From the cell containing the given text, extract its center point as (x, y) coordinate. 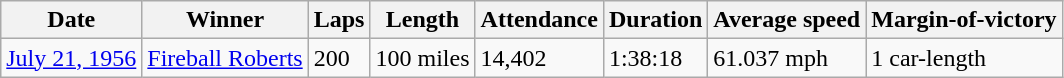
Date (72, 20)
Duration (655, 20)
Fireball Roberts (225, 58)
Average speed (787, 20)
100 miles (422, 58)
200 (339, 58)
Winner (225, 20)
July 21, 1956 (72, 58)
14,402 (539, 58)
61.037 mph (787, 58)
1 car-length (964, 58)
Length (422, 20)
1:38:18 (655, 58)
Attendance (539, 20)
Laps (339, 20)
Margin-of-victory (964, 20)
